For the text-containing cell, return its midpoint in (X, Y) coordinate format. 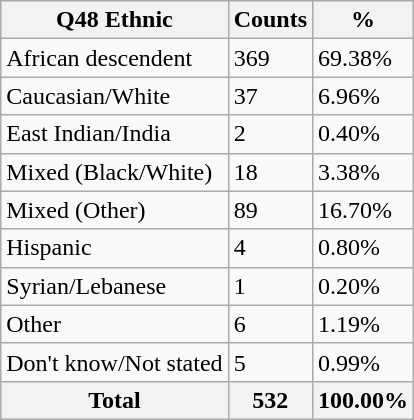
1 (270, 286)
18 (270, 172)
0.20% (364, 286)
69.38% (364, 58)
Hispanic (114, 248)
0.40% (364, 134)
Q48 Ethnic (114, 20)
6 (270, 324)
100.00% (364, 400)
Mixed (Black/White) (114, 172)
East Indian/India (114, 134)
Counts (270, 20)
4 (270, 248)
Other (114, 324)
532 (270, 400)
Don't know/Not stated (114, 362)
2 (270, 134)
Syrian/Lebanese (114, 286)
16.70% (364, 210)
Caucasian/White (114, 96)
Total (114, 400)
Mixed (Other) (114, 210)
89 (270, 210)
0.99% (364, 362)
0.80% (364, 248)
37 (270, 96)
% (364, 20)
3.38% (364, 172)
African descendent (114, 58)
6.96% (364, 96)
1.19% (364, 324)
5 (270, 362)
369 (270, 58)
